For the text-containing cell, return its midpoint in (x, y) coordinate format. 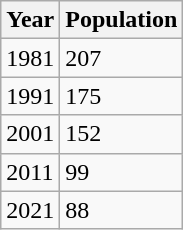
2011 (30, 172)
1981 (30, 58)
88 (122, 210)
Year (30, 20)
152 (122, 134)
175 (122, 96)
2021 (30, 210)
Population (122, 20)
99 (122, 172)
207 (122, 58)
2001 (30, 134)
1991 (30, 96)
